Determine the (X, Y) coordinate at the center of the cell enclosing the given text.  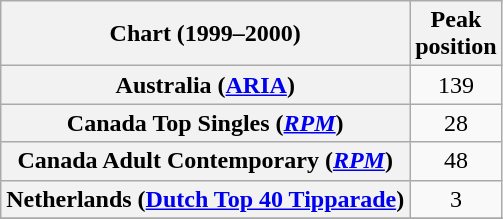
Canada Top Singles (RPM) (206, 123)
Canada Adult Contemporary (RPM) (206, 161)
Chart (1999–2000) (206, 34)
28 (456, 123)
3 (456, 199)
Peakposition (456, 34)
48 (456, 161)
139 (456, 85)
Netherlands (Dutch Top 40 Tipparade) (206, 199)
Australia (ARIA) (206, 85)
